Provide the (X, Y) coordinate of the cell's center where the given text is located.  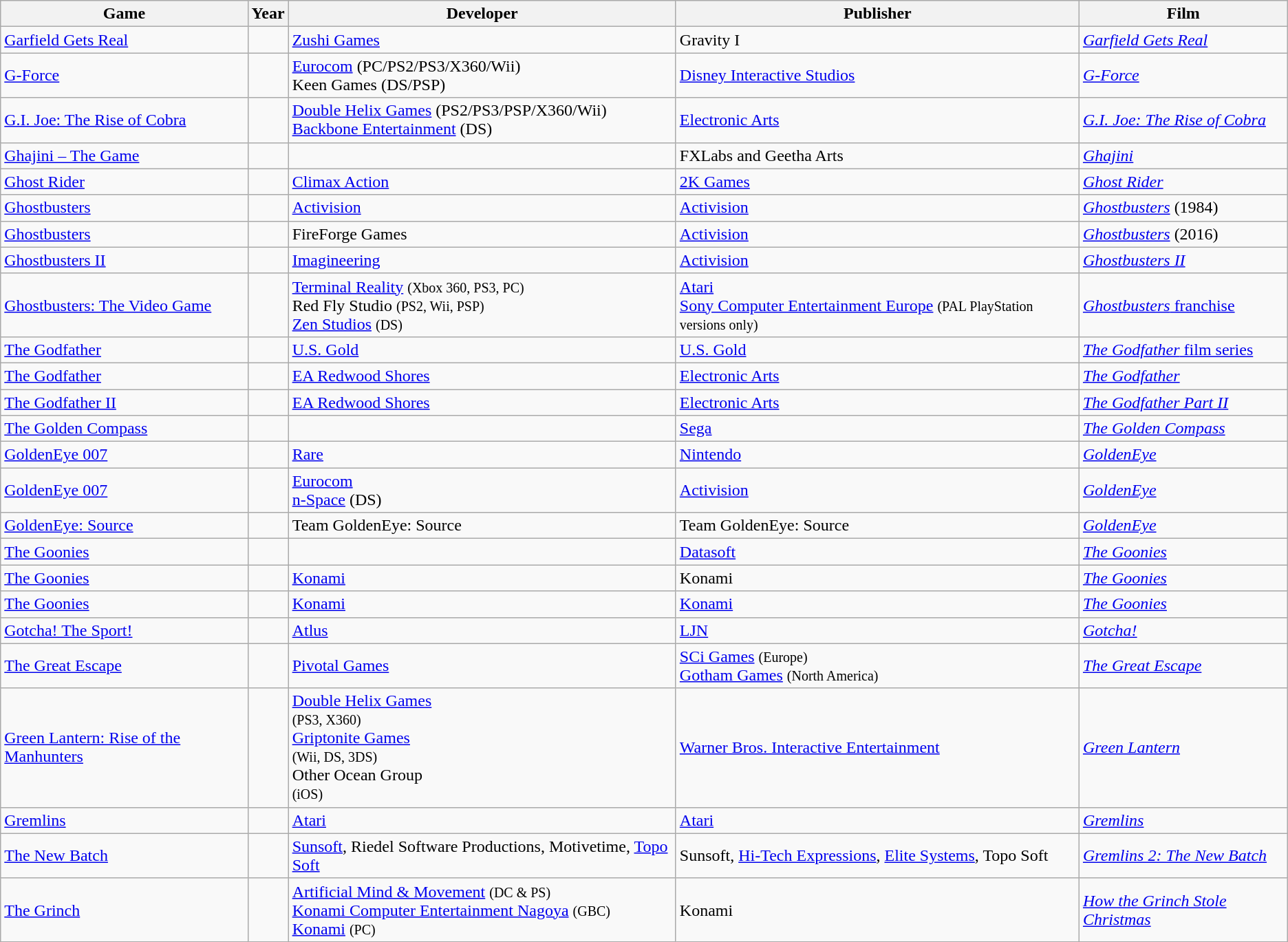
The Grinch (124, 910)
Warner Bros. Interactive Entertainment (877, 747)
Artificial Mind & Movement (DC & PS)Konami Computer Entertainment Nagoya (GBC)Konami (PC) (482, 910)
SCi Games (Europe)Gotham Games (North America) (877, 666)
Ghajini (1183, 156)
GoldenEye: Source (124, 526)
Zushi Games (482, 40)
Rare (482, 455)
Gotcha! The Sport! (124, 630)
Nintendo (877, 455)
2K Games (877, 182)
Pivotal Games (482, 666)
Eurocom (PC/PS2/PS3/X360/Wii)Keen Games (DS/PSP) (482, 76)
Gotcha! (1183, 630)
How the Grinch Stole Christmas (1183, 910)
Green Lantern (1183, 747)
Datasoft (877, 552)
The Godfather film series (1183, 350)
Sunsoft, Riedel Software Productions, Motivetime, Topo Soft (482, 856)
Publisher (877, 14)
Year (268, 14)
Green Lantern: Rise of the Manhunters (124, 747)
Ghostbusters (1984) (1183, 208)
FireForge Games (482, 234)
Terminal Reality (Xbox 360, PS3, PC)Red Fly Studio (PS2, Wii, PSP)Zen Studios (DS) (482, 305)
Sega (877, 429)
Gravity I (877, 40)
AtariSony Computer Entertainment Europe (PAL PlayStation versions only) (877, 305)
Ghostbusters (2016) (1183, 234)
The New Batch (124, 856)
Ghajini – The Game (124, 156)
Disney Interactive Studios (877, 76)
Game (124, 14)
Sunsoft, Hi-Tech Expressions, Elite Systems, Topo Soft (877, 856)
Eurocomn-Space (DS) (482, 490)
Double Helix Games (PS2/PS3/PSP/X360/Wii)Backbone Entertainment (DS) (482, 120)
Ghostbusters: The Video Game (124, 305)
Atlus (482, 630)
The Godfather Part II (1183, 403)
Imagineering (482, 260)
Climax Action (482, 182)
Ghostbusters franchise (1183, 305)
Developer (482, 14)
Film (1183, 14)
LJN (877, 630)
The Godfather II (124, 403)
FXLabs and Geetha Arts (877, 156)
Double Helix Games(PS3, X360)Griptonite Games(Wii, DS, 3DS)Other Ocean Group(iOS) (482, 747)
Gremlins 2: The New Batch (1183, 856)
